Provide the [X, Y] coordinate of the cell's center where the given text is located.  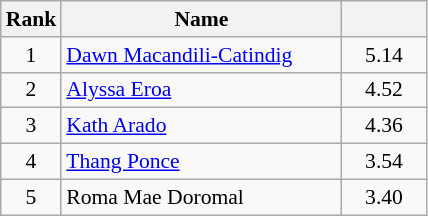
4 [32, 162]
Name [201, 19]
1 [32, 55]
Rank [32, 19]
4.52 [384, 90]
Thang Ponce [201, 162]
4.36 [384, 126]
Roma Mae Doromal [201, 197]
3.40 [384, 197]
Kath Arado [201, 126]
3.54 [384, 162]
Alyssa Eroa [201, 90]
5 [32, 197]
2 [32, 90]
5.14 [384, 55]
3 [32, 126]
Dawn Macandili-Catindig [201, 55]
